Pinpoint the cell where the given text exists, returning its [x, y] midpoint coordinate. 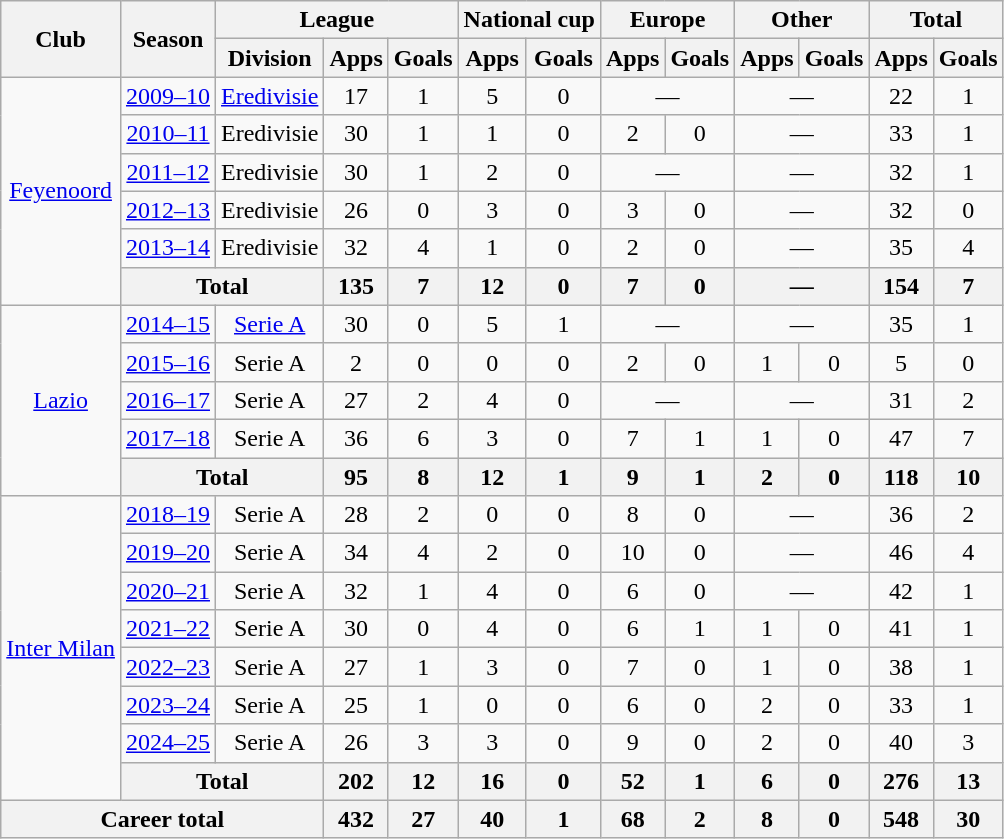
2016–17 [168, 400]
68 [632, 819]
2020–21 [168, 591]
2015–16 [168, 362]
16 [492, 781]
548 [901, 819]
432 [356, 819]
31 [901, 400]
202 [356, 781]
38 [901, 667]
34 [356, 553]
42 [901, 591]
2011–12 [168, 172]
276 [901, 781]
154 [901, 286]
Career total [162, 819]
Europe [667, 20]
118 [901, 477]
2014–15 [168, 324]
2023–24 [168, 705]
13 [968, 781]
28 [356, 515]
17 [356, 96]
52 [632, 781]
2012–13 [168, 210]
25 [356, 705]
Inter Milan [61, 648]
2019–20 [168, 553]
Club [61, 39]
46 [901, 553]
41 [901, 629]
2018–19 [168, 515]
2009–10 [168, 96]
Feyenoord [61, 191]
2017–18 [168, 438]
2021–22 [168, 629]
National cup [529, 20]
135 [356, 286]
2024–25 [168, 743]
95 [356, 477]
2013–14 [168, 248]
Division [270, 58]
League [338, 20]
Lazio [61, 400]
Season [168, 39]
2010–11 [168, 134]
47 [901, 438]
22 [901, 96]
2022–23 [168, 667]
Other [802, 20]
